Identify which cell holds the provided text, then report its [x, y] central coordinate. 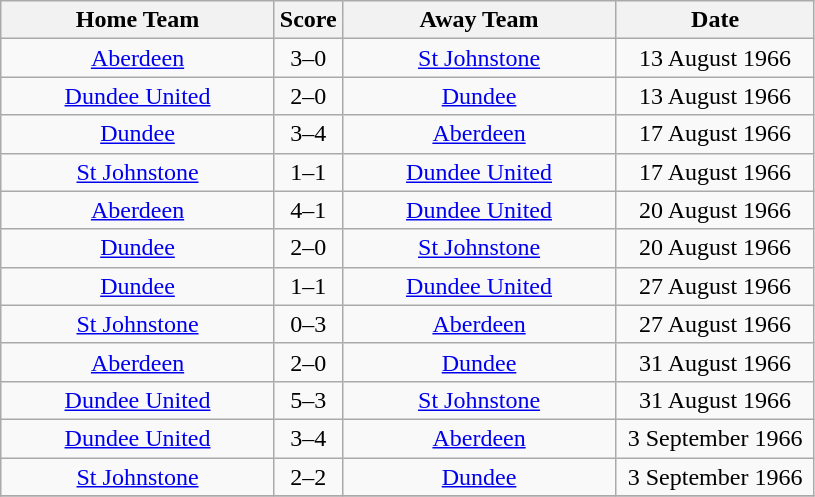
3–0 [308, 58]
Away Team [479, 20]
5–3 [308, 400]
Home Team [138, 20]
4–1 [308, 210]
Score [308, 20]
Date [716, 20]
0–3 [308, 324]
2–2 [308, 477]
